Output the [X, Y] coordinate of the center of the cell containing the given text.  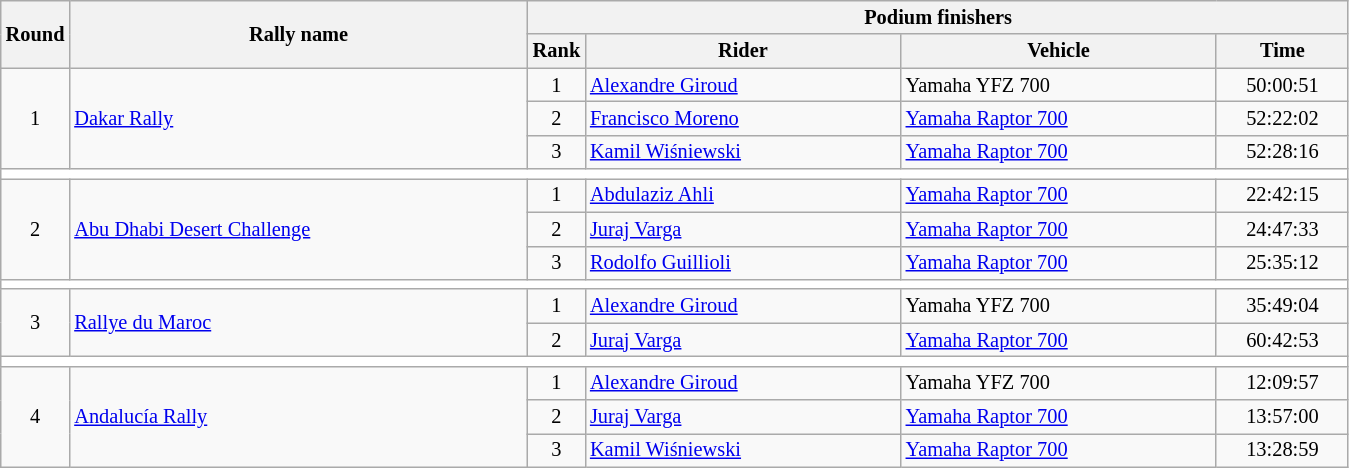
22:42:15 [1282, 195]
Vehicle [1059, 51]
Round [36, 34]
Rally name [298, 34]
4 [36, 416]
Rallye du Maroc [298, 322]
24:47:33 [1282, 229]
Abu Dhabi Desert Challenge [298, 228]
Francisco Moreno [743, 118]
52:22:02 [1282, 118]
25:35:12 [1282, 263]
12:09:57 [1282, 383]
Dakar Rally [298, 118]
Podium finishers [938, 17]
Time [1282, 51]
52:28:16 [1282, 152]
Rodolfo Guillioli [743, 263]
13:57:00 [1282, 417]
50:00:51 [1282, 85]
13:28:59 [1282, 450]
Andalucía Rally [298, 416]
Rider [743, 51]
Rank [556, 51]
Abdulaziz Ahli [743, 195]
60:42:53 [1282, 340]
35:49:04 [1282, 306]
